Locate the cell with the specified text and output its [x, y] center coordinate. 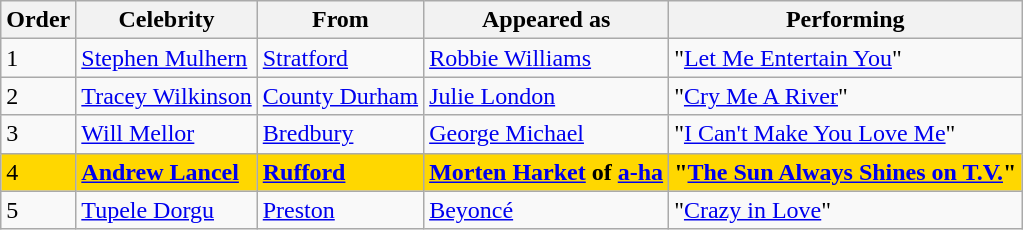
Tupele Dorgu [166, 210]
Robbie Williams [546, 58]
5 [38, 210]
Morten Harket of a-ha [546, 172]
County Durham [340, 96]
3 [38, 134]
"I Can't Make You Love Me" [846, 134]
Appeared as [546, 20]
"Let Me Entertain You" [846, 58]
"The Sun Always Shines on T.V." [846, 172]
Julie London [546, 96]
"Cry Me A River" [846, 96]
From [340, 20]
Stratford [340, 58]
Andrew Lancel [166, 172]
"Crazy in Love" [846, 210]
Tracey Wilkinson [166, 96]
Celebrity [166, 20]
Will Mellor [166, 134]
Performing [846, 20]
Preston [340, 210]
Beyoncé [546, 210]
Bredbury [340, 134]
1 [38, 58]
4 [38, 172]
2 [38, 96]
Stephen Mulhern [166, 58]
Rufford [340, 172]
George Michael [546, 134]
Order [38, 20]
